Search for the cell housing the specified text and yield its [X, Y] center coordinate. 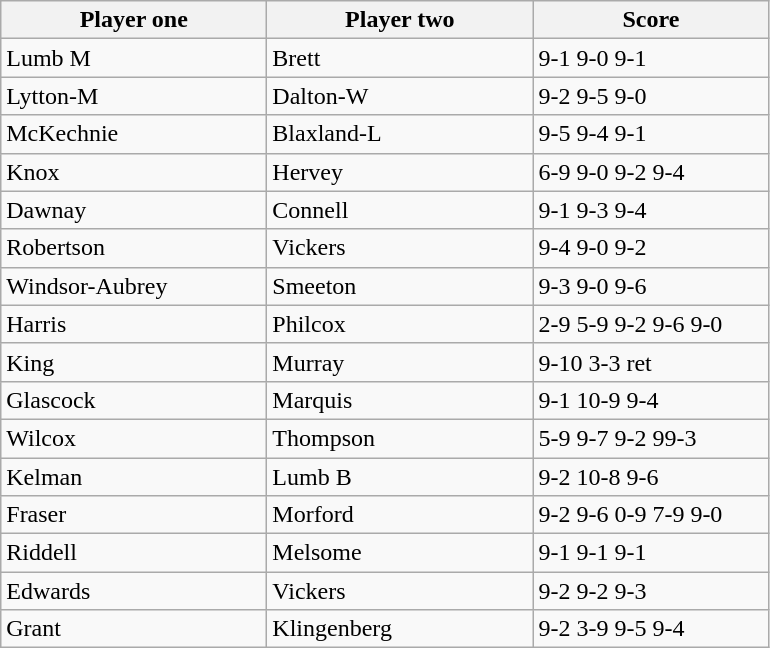
Score [651, 20]
Harris [134, 324]
9-1 9-1 9-1 [651, 553]
Melsome [400, 553]
9-1 9-3 9-4 [651, 210]
Player two [400, 20]
9-2 9-6 0-9 7-9 9-0 [651, 515]
Dawnay [134, 210]
Smeeton [400, 286]
Murray [400, 362]
Knox [134, 172]
9-1 10-9 9-4 [651, 400]
9-2 3-9 9-5 9-4 [651, 629]
5-9 9-7 9-2 99-3 [651, 438]
Fraser [134, 515]
2-9 5-9 9-2 9-6 9-0 [651, 324]
Windsor-Aubrey [134, 286]
6-9 9-0 9-2 9-4 [651, 172]
Morford [400, 515]
Riddell [134, 553]
9-2 9-2 9-3 [651, 591]
9-3 9-0 9-6 [651, 286]
Hervey [400, 172]
Dalton-W [400, 96]
9-10 3-3 ret [651, 362]
Lytton-M [134, 96]
9-2 10-8 9-6 [651, 477]
Blaxland-L [400, 134]
Lumb M [134, 58]
Player one [134, 20]
Lumb B [400, 477]
Klingenberg [400, 629]
Glascock [134, 400]
9-5 9-4 9-1 [651, 134]
King [134, 362]
Thompson [400, 438]
Edwards [134, 591]
Robertson [134, 248]
Wilcox [134, 438]
Kelman [134, 477]
Connell [400, 210]
Brett [400, 58]
Philcox [400, 324]
Grant [134, 629]
9-2 9-5 9-0 [651, 96]
9-4 9-0 9-2 [651, 248]
McKechnie [134, 134]
9-1 9-0 9-1 [651, 58]
Marquis [400, 400]
